For the text-containing cell, return its midpoint in [x, y] coordinate format. 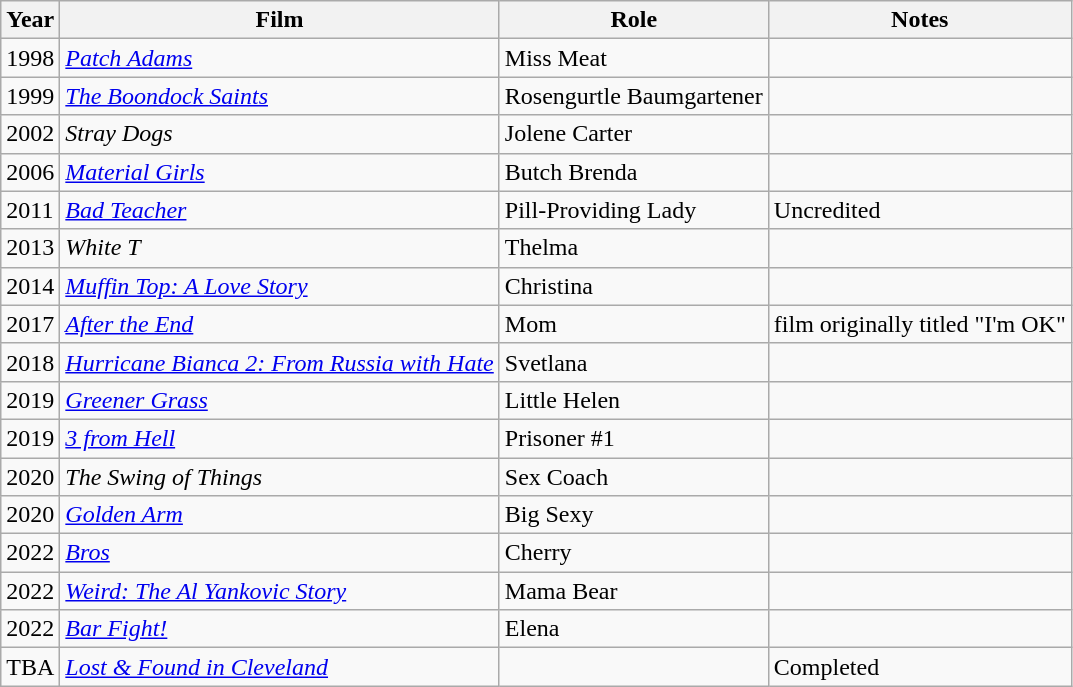
2002 [30, 134]
Jolene Carter [634, 134]
Little Helen [634, 400]
TBA [30, 667]
Christina [634, 286]
1999 [30, 96]
White T [280, 248]
2006 [30, 172]
After the End [280, 324]
2014 [30, 286]
3 from Hell [280, 438]
The Swing of Things [280, 477]
Lost & Found in Cleveland [280, 667]
Material Girls [280, 172]
Prisoner #1 [634, 438]
Butch Brenda [634, 172]
Big Sexy [634, 515]
Elena [634, 629]
Role [634, 20]
2017 [30, 324]
Pill-Providing Lady [634, 210]
Notes [920, 20]
Year [30, 20]
Bar Fight! [280, 629]
2011 [30, 210]
1998 [30, 58]
The Boondock Saints [280, 96]
Weird: The Al Yankovic Story [280, 591]
Cherry [634, 553]
Patch Adams [280, 58]
Greener Grass [280, 400]
Bros [280, 553]
Golden Arm [280, 515]
film originally titled "I'm OK" [920, 324]
Mom [634, 324]
Miss Meat [634, 58]
Muffin Top: A Love Story [280, 286]
Mama Bear [634, 591]
Sex Coach [634, 477]
2018 [30, 362]
2013 [30, 248]
Uncredited [920, 210]
Stray Dogs [280, 134]
Film [280, 20]
Svetlana [634, 362]
Completed [920, 667]
Bad Teacher [280, 210]
Rosengurtle Baumgartener [634, 96]
Hurricane Bianca 2: From Russia with Hate [280, 362]
Thelma [634, 248]
